Find where the given text appears and provide that cell's center as (X, Y) coordinate. 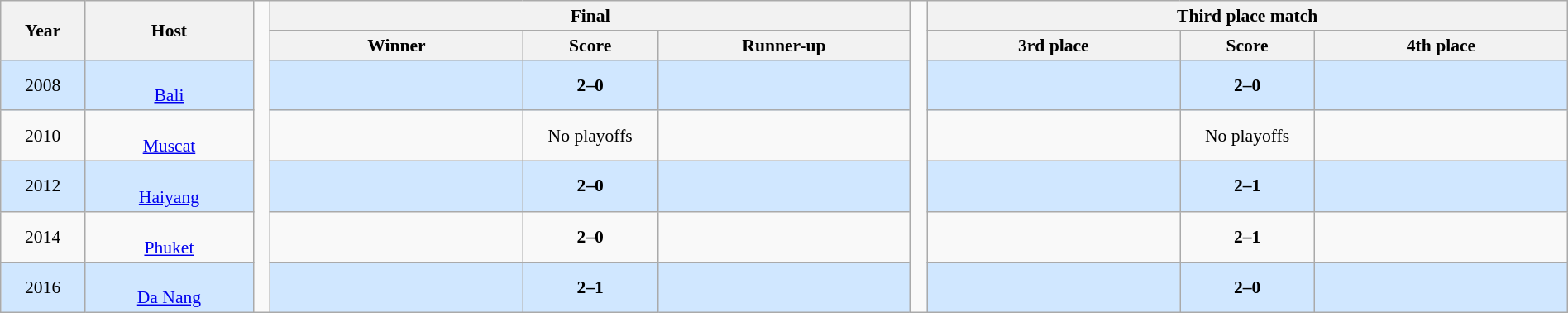
2010 (43, 136)
Winner (397, 46)
Da Nang (170, 288)
Year (43, 30)
2014 (43, 237)
Phuket (170, 237)
Bali (170, 84)
Host (170, 30)
4th place (1441, 46)
Haiyang (170, 187)
Final (590, 16)
Third place match (1247, 16)
Runner-up (784, 46)
2012 (43, 187)
2016 (43, 288)
3rd place (1054, 46)
2008 (43, 84)
Muscat (170, 136)
